Scan for the cell matching the given text and deliver its [X, Y] coordinate at center. 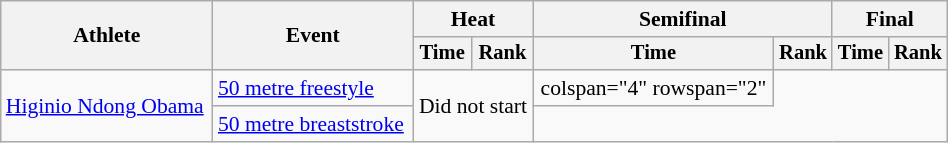
Athlete [107, 36]
Did not start [473, 106]
50 metre breaststroke [313, 124]
Heat [473, 19]
Final [890, 19]
Semifinal [682, 19]
Higinio Ndong Obama [107, 106]
Event [313, 36]
colspan="4" rowspan="2" [654, 88]
50 metre freestyle [313, 88]
